Return the [X, Y] coordinate for the center point of the cell that contains the specified text.  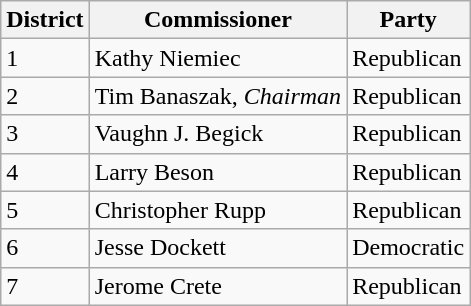
District [45, 20]
Jesse Dockett [218, 248]
Commissioner [218, 20]
Party [408, 20]
4 [45, 172]
Vaughn J. Begick [218, 134]
7 [45, 286]
2 [45, 96]
6 [45, 248]
Democratic [408, 248]
Jerome Crete [218, 286]
Larry Beson [218, 172]
Kathy Niemiec [218, 58]
1 [45, 58]
Tim Banaszak, Chairman [218, 96]
Christopher Rupp [218, 210]
3 [45, 134]
5 [45, 210]
